Find where the given text appears and provide that cell's center as [X, Y] coordinate. 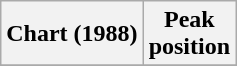
Peakposition [189, 34]
Chart (1988) [72, 34]
